Return [x, y] of the center of cell containing provided text 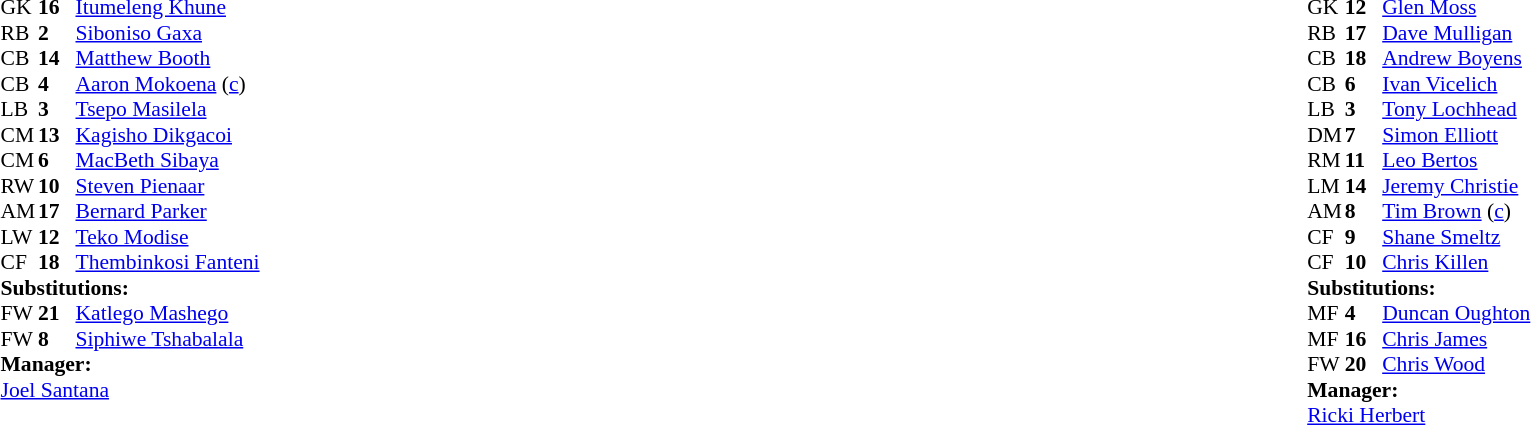
Shane Smeltz [1456, 237]
Siphiwe Tshabalala [168, 339]
Chris Wood [1456, 365]
Thembinkosi Fanteni [168, 263]
Teko Modise [168, 237]
Siboniso Gaxa [168, 33]
Joel Santana [130, 390]
LM [1326, 186]
Katlego Mashego [168, 313]
Steven Pienaar [168, 186]
13 [57, 135]
Kagisho Dikgacoi [168, 135]
16 [1364, 339]
Bernard Parker [168, 211]
MacBeth Sibaya [168, 161]
Duncan Oughton [1456, 313]
Chris Killen [1456, 263]
9 [1364, 237]
DM [1326, 135]
Chris James [1456, 339]
RM [1326, 161]
LW [19, 237]
Matthew Booth [168, 59]
Tony Lochhead [1456, 109]
12 [57, 237]
Andrew Boyens [1456, 59]
2 [57, 33]
Leo Bertos [1456, 161]
21 [57, 313]
20 [1364, 365]
Tim Brown (c) [1456, 211]
Jeremy Christie [1456, 186]
11 [1364, 161]
RW [19, 186]
Aaron Mokoena (c) [168, 84]
Ivan Vicelich [1456, 84]
7 [1364, 135]
Tsepo Masilela [168, 109]
Simon Elliott [1456, 135]
Dave Mulligan [1456, 33]
